Determine the [x, y] coordinate at the center of the cell enclosing the given text.  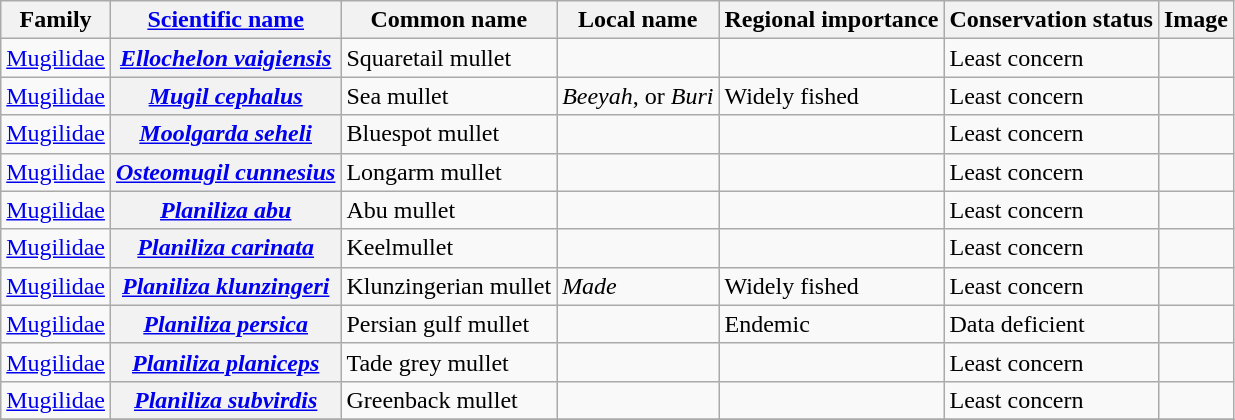
Conservation status [1051, 20]
Planiliza carinata [225, 248]
Ellochelon vaigiensis [225, 58]
Greenback mullet [449, 400]
Family [56, 20]
Data deficient [1051, 324]
Osteomugil cunnesius [225, 172]
Keelmullet [449, 248]
Planiliza planiceps [225, 362]
Longarm mullet [449, 172]
Persian gulf mullet [449, 324]
Endemic [832, 324]
Planiliza persica [225, 324]
Bluespot mullet [449, 134]
Planiliza klunzingeri [225, 286]
Mugil cephalus [225, 96]
Regional importance [832, 20]
Tade grey mullet [449, 362]
Local name [638, 20]
Scientific name [225, 20]
Planiliza abu [225, 210]
Moolgarda seheli [225, 134]
Klunzingerian mullet [449, 286]
Beeyah, or Buri [638, 96]
Common name [449, 20]
Sea mullet [449, 96]
Abu mullet [449, 210]
Made [638, 286]
Squaretail mullet [449, 58]
Planiliza subvirdis [225, 400]
Image [1196, 20]
